Scan for the cell matching the given text and deliver its [X, Y] coordinate at center. 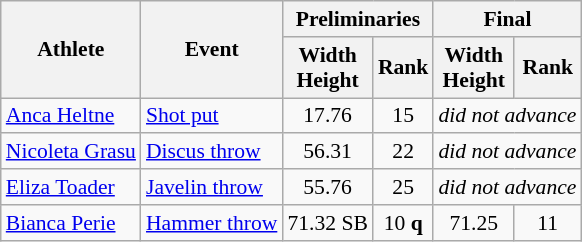
Preliminaries [358, 19]
Nicoleta Grasu [71, 152]
15 [404, 116]
Bianca Perie [71, 223]
Discus throw [212, 152]
Eliza Toader [71, 187]
10 q [404, 223]
Javelin throw [212, 187]
Anca Heltne [71, 116]
17.76 [328, 116]
Shot put [212, 116]
22 [404, 152]
Hammer throw [212, 223]
56.31 [328, 152]
71.32 SB [328, 223]
Athlete [71, 50]
11 [548, 223]
55.76 [328, 187]
71.25 [474, 223]
25 [404, 187]
Event [212, 50]
Final [507, 19]
